For the text-containing cell, return its midpoint in [x, y] coordinate format. 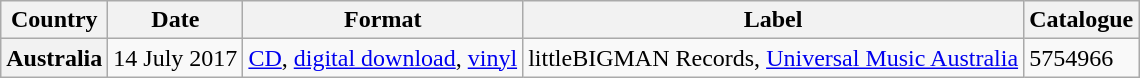
Country [54, 20]
littleBIGMAN Records, Universal Music Australia [774, 58]
Catalogue [1082, 20]
CD, digital download, vinyl [383, 58]
14 July 2017 [176, 58]
Australia [54, 58]
Format [383, 20]
5754966 [1082, 58]
Date [176, 20]
Label [774, 20]
